Return [x, y] of the center of cell containing provided text 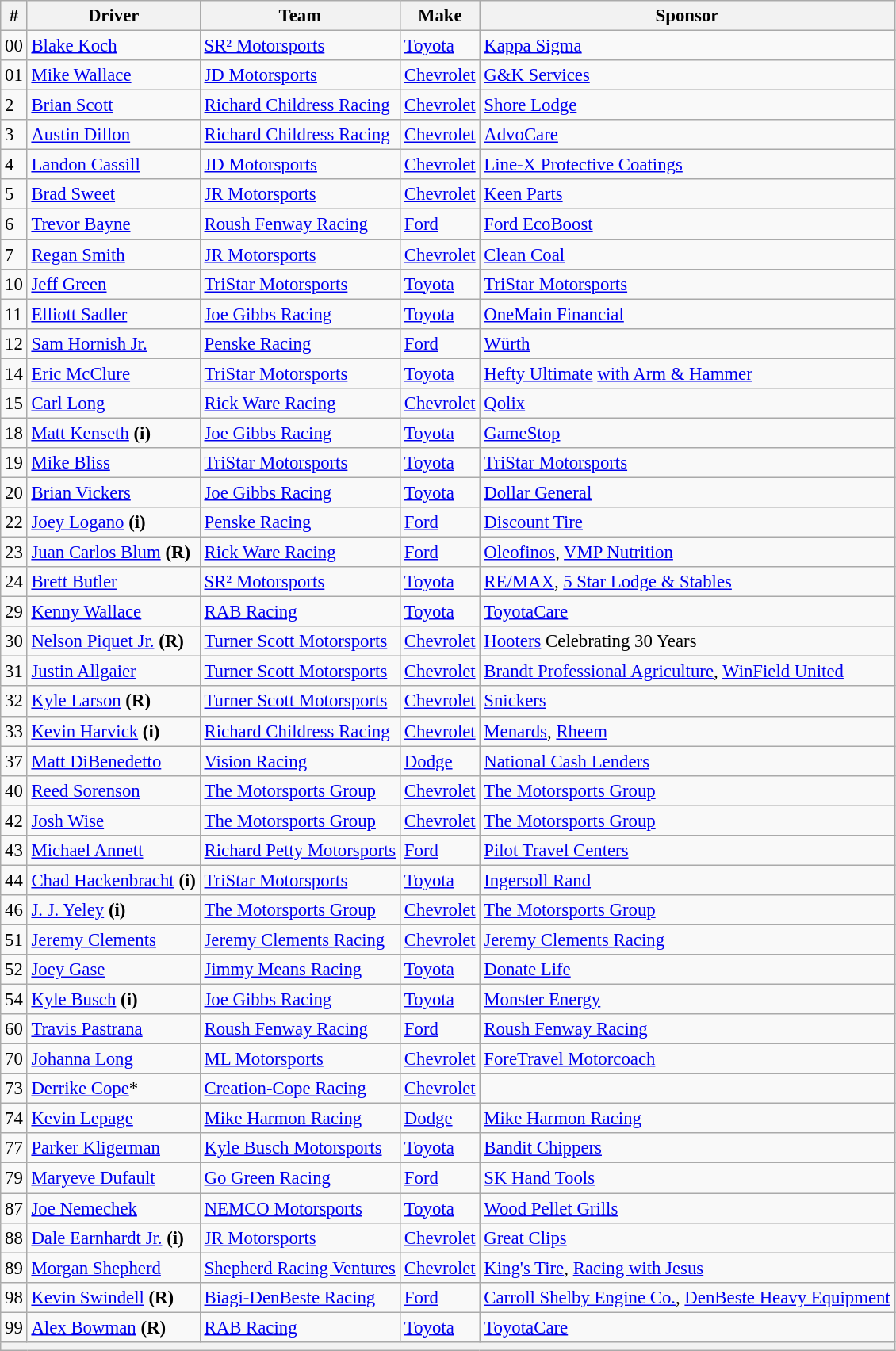
Justin Allgaier [113, 672]
Brad Sweet [113, 194]
Ingersoll Rand [687, 880]
Jeff Green [113, 284]
Regan Smith [113, 255]
Donate Life [687, 970]
Matt DiBenedetto [113, 761]
Josh Wise [113, 821]
42 [14, 821]
Reed Sorenson [113, 790]
Keen Parts [687, 194]
15 [14, 404]
11 [14, 314]
GameStop [687, 433]
Joey Logano (i) [113, 522]
Kevin Lepage [113, 1119]
Ford EcoBoost [687, 224]
74 [14, 1119]
ForeTravel Motorcoach [687, 1059]
Johanna Long [113, 1059]
Kevin Swindell (R) [113, 1297]
Go Green Racing [300, 1178]
19 [14, 463]
Elliott Sadler [113, 314]
99 [14, 1327]
Brian Vickers [113, 492]
Kenny Wallace [113, 612]
Joey Gase [113, 970]
Travis Pastrana [113, 1029]
89 [14, 1268]
Kyle Busch Motorsports [300, 1149]
33 [14, 731]
Dollar General [687, 492]
18 [14, 433]
87 [14, 1208]
Jeremy Clements [113, 940]
Hooters Celebrating 30 Years [687, 641]
Landon Cassill [113, 165]
Sam Hornish Jr. [113, 343]
ML Motorsports [300, 1059]
Wood Pellet Grills [687, 1208]
Maryeve Dufault [113, 1178]
Dale Earnhardt Jr. (i) [113, 1238]
32 [14, 702]
Jimmy Means Racing [300, 970]
20 [14, 492]
Make [440, 16]
14 [14, 373]
OneMain Financial [687, 314]
Austin Dillon [113, 135]
Blake Koch [113, 46]
60 [14, 1029]
3 [14, 135]
Mike Wallace [113, 75]
88 [14, 1238]
Sponsor [687, 16]
SK Hand Tools [687, 1178]
Line-X Protective Coatings [687, 165]
Menards, Rheem [687, 731]
Matt Kenseth (i) [113, 433]
10 [14, 284]
44 [14, 880]
Qolix [687, 404]
7 [14, 255]
77 [14, 1149]
30 [14, 641]
King's Tire, Racing with Jesus [687, 1268]
51 [14, 940]
Parker Kligerman [113, 1149]
National Cash Lenders [687, 761]
37 [14, 761]
00 [14, 46]
23 [14, 553]
Mike Bliss [113, 463]
Würth [687, 343]
Eric McClure [113, 373]
Nelson Piquet Jr. (R) [113, 641]
31 [14, 672]
NEMCO Motorsports [300, 1208]
Team [300, 16]
24 [14, 582]
46 [14, 910]
Bandit Chippers [687, 1149]
52 [14, 970]
Juan Carlos Blum (R) [113, 553]
Vision Racing [300, 761]
01 [14, 75]
RE/MAX, 5 Star Lodge & Stables [687, 582]
22 [14, 522]
43 [14, 851]
AdvoCare [687, 135]
40 [14, 790]
Derrike Cope* [113, 1089]
Kyle Busch (i) [113, 1000]
5 [14, 194]
Alex Bowman (R) [113, 1327]
Joe Nemechek [113, 1208]
Carl Long [113, 404]
Biagi-DenBeste Racing [300, 1297]
Morgan Shepherd [113, 1268]
Shepherd Racing Ventures [300, 1268]
Michael Annett [113, 851]
Brett Butler [113, 582]
Brandt Professional Agriculture, WinField United [687, 672]
98 [14, 1297]
Monster Energy [687, 1000]
29 [14, 612]
Richard Petty Motorsports [300, 851]
# [14, 16]
Snickers [687, 702]
Discount Tire [687, 522]
2 [14, 105]
Shore Lodge [687, 105]
Trevor Bayne [113, 224]
70 [14, 1059]
Great Clips [687, 1238]
Hefty Ultimate with Arm & Hammer [687, 373]
Kappa Sigma [687, 46]
73 [14, 1089]
Creation-Cope Racing [300, 1089]
4 [14, 165]
G&K Services [687, 75]
79 [14, 1178]
54 [14, 1000]
Carroll Shelby Engine Co., DenBeste Heavy Equipment [687, 1297]
Kevin Harvick (i) [113, 731]
6 [14, 224]
J. J. Yeley (i) [113, 910]
Kyle Larson (R) [113, 702]
Clean Coal [687, 255]
12 [14, 343]
Pilot Travel Centers [687, 851]
Chad Hackenbracht (i) [113, 880]
Driver [113, 16]
Oleofinos, VMP Nutrition [687, 553]
Brian Scott [113, 105]
